Capture the cell that displays the provided text and extract its [X, Y] central coordinate. 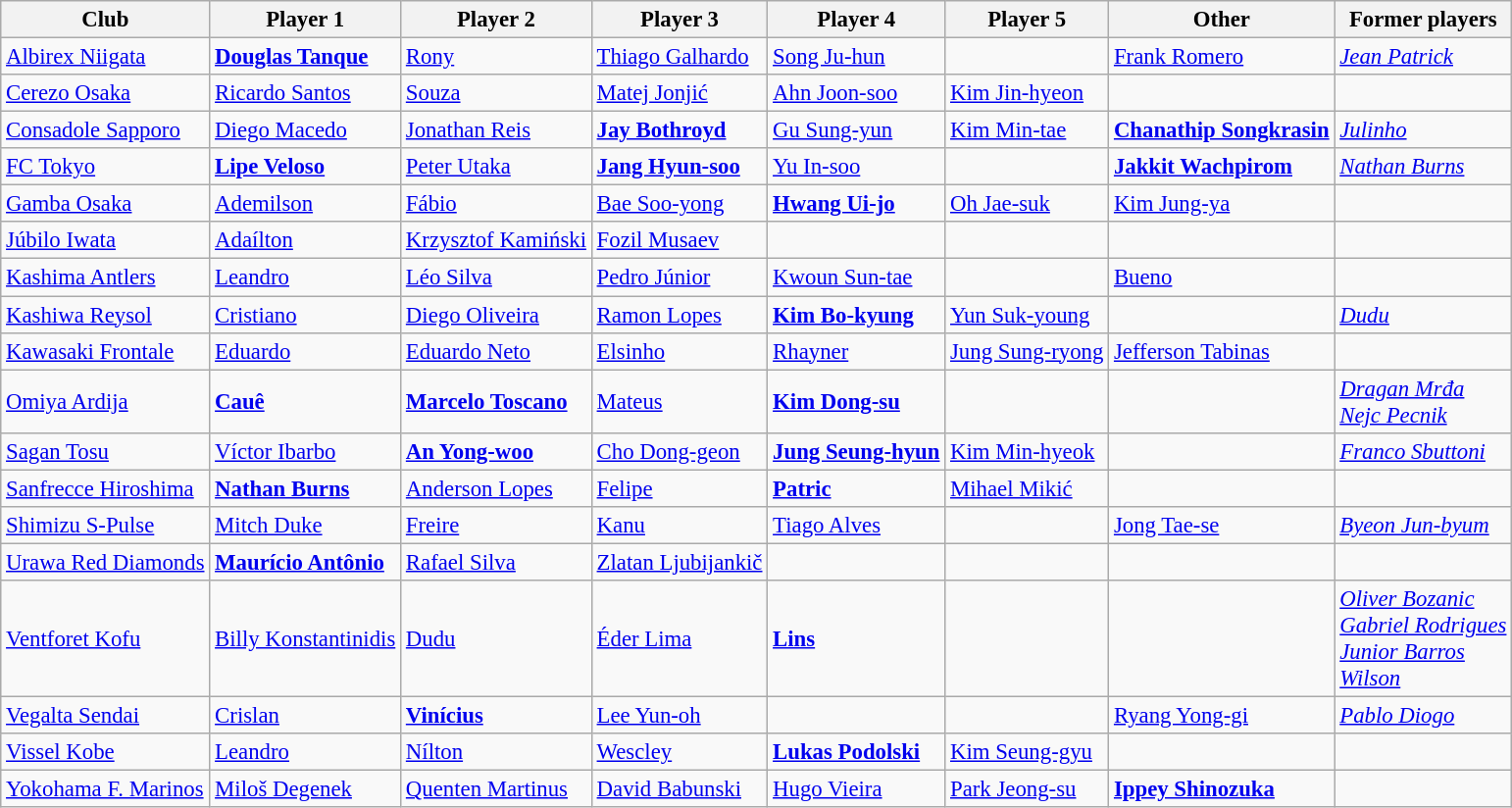
Kwoun Sun-tae [857, 278]
Douglas Tanque [306, 57]
Pedro Júnior [680, 278]
Oliver Bozanic Gabriel Rodrigues Junior Barros Wilson [1424, 639]
Mihael Mikić [1028, 488]
Rafael Silva [496, 562]
Lins [857, 639]
Kim Bo-kyung [857, 315]
Cristiano [306, 315]
Jong Tae-se [1222, 526]
Pablo Diogo [1424, 715]
Club [106, 20]
Hugo Vieira [857, 789]
Cerezo Osaka [106, 93]
Jang Hyun-soo [680, 167]
Júbilo Iwata [106, 240]
Bueno [1222, 278]
Crislan [306, 715]
Ricardo Santos [306, 93]
Urawa Red Diamonds [106, 562]
Jonathan Reis [496, 130]
Player 5 [1028, 20]
Julinho [1424, 130]
Kim Jin-hyeon [1028, 93]
Marcelo Toscano [496, 402]
Jung Seung-hyun [857, 451]
Former players [1424, 20]
Tiago Alves [857, 526]
Song Ju-hun [857, 57]
Lee Yun-oh [680, 715]
Víctor Ibarbo [306, 451]
Rhayner [857, 351]
Cho Dong-geon [680, 451]
Éder Lima [680, 639]
Ramon Lopes [680, 315]
Diego Oliveira [496, 315]
Maurício Antônio [306, 562]
Lukas Podolski [857, 752]
Albirex Niigata [106, 57]
Kim Jung-ya [1222, 204]
Rony [496, 57]
Eduardo Neto [496, 351]
Jakkit Wachpirom [1222, 167]
Player 2 [496, 20]
Chanathip Songkrasin [1222, 130]
Hwang Ui-jo [857, 204]
Bae Soo-yong [680, 204]
Freire [496, 526]
Vissel Kobe [106, 752]
Kanu [680, 526]
Ryang Yong-gi [1222, 715]
Zlatan Ljubijankič [680, 562]
Jay Bothroyd [680, 130]
Player 4 [857, 20]
David Babunski [680, 789]
Diego Macedo [306, 130]
Yun Suk-young [1028, 315]
Léo Silva [496, 278]
Consadole Sapporo [106, 130]
Kim Min-hyeok [1028, 451]
Billy Konstantinidis [306, 639]
Wescley [680, 752]
Other [1222, 20]
Kawasaki Frontale [106, 351]
Jung Sung-ryong [1028, 351]
Dragan Mrđa Nejc Pecnik [1424, 402]
Jefferson Tabinas [1222, 351]
Mateus [680, 402]
Anderson Lopes [496, 488]
Byeon Jun-byum [1424, 526]
Jean Patrick [1424, 57]
Lipe Veloso [306, 167]
Miloš Degenek [306, 789]
Quenten Martinus [496, 789]
Ippey Shinozuka [1222, 789]
Sanfrecce Hiroshima [106, 488]
Matej Jonjić [680, 93]
Nílton [496, 752]
Kim Min-tae [1028, 130]
Thiago Galhardo [680, 57]
Franco Sbuttoni [1424, 451]
FC Tokyo [106, 167]
Ademilson [306, 204]
Felipe [680, 488]
Frank Romero [1222, 57]
Adaílton [306, 240]
Kashiwa Reysol [106, 315]
Vinícius [496, 715]
Gu Sung-yun [857, 130]
Kashima Antlers [106, 278]
Peter Utaka [496, 167]
Fábio [496, 204]
Oh Jae-suk [1028, 204]
Vegalta Sendai [106, 715]
Ahn Joon-soo [857, 93]
Cauê [306, 402]
Fozil Musaev [680, 240]
Gamba Osaka [106, 204]
Shimizu S-Pulse [106, 526]
Kim Dong-su [857, 402]
Elsinho [680, 351]
Player 3 [680, 20]
Krzysztof Kamiński [496, 240]
Kim Seung-gyu [1028, 752]
Eduardo [306, 351]
Omiya Ardija [106, 402]
Mitch Duke [306, 526]
Player 1 [306, 20]
An Yong-woo [496, 451]
Sagan Tosu [106, 451]
Park Jeong-su [1028, 789]
Ventforet Kofu [106, 639]
Patric [857, 488]
Yokohama F. Marinos [106, 789]
Souza [496, 93]
Yu In-soo [857, 167]
